Identify which cell holds the provided text, then report its [X, Y] central coordinate. 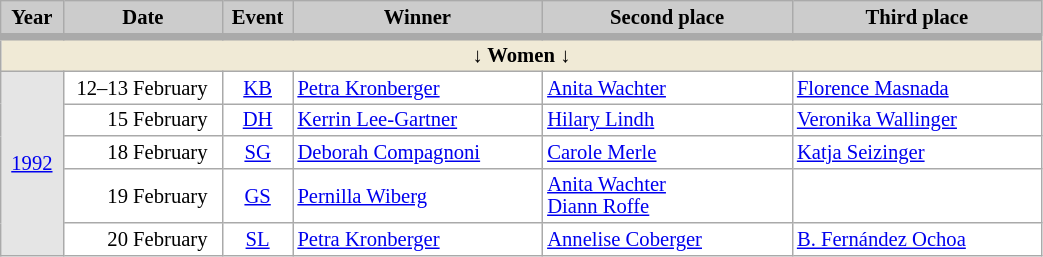
Third place [917, 18]
B. Fernández Ochoa [917, 238]
Katja Seizinger [917, 152]
19 February [143, 196]
Anita Wachter [667, 87]
18 February [143, 152]
SG [258, 152]
GS [258, 196]
Hilary Lindh [667, 119]
Deborah Compagnoni [417, 152]
Year [32, 18]
SL [258, 238]
Event [258, 18]
12–13 February [143, 87]
Date [143, 18]
1992 [32, 163]
Winner [417, 18]
DH [258, 119]
↓ Women ↓ [522, 54]
Kerrin Lee-Gartner [417, 119]
Carole Merle [667, 152]
Pernilla Wiberg [417, 196]
KB [258, 87]
Anita Wachter Diann Roffe [667, 196]
Florence Masnada [917, 87]
15 February [143, 119]
20 February [143, 238]
Annelise Coberger [667, 238]
Second place [667, 18]
Veronika Wallinger [917, 119]
